Return the [X, Y] coordinate for the center point of the cell that contains the specified text.  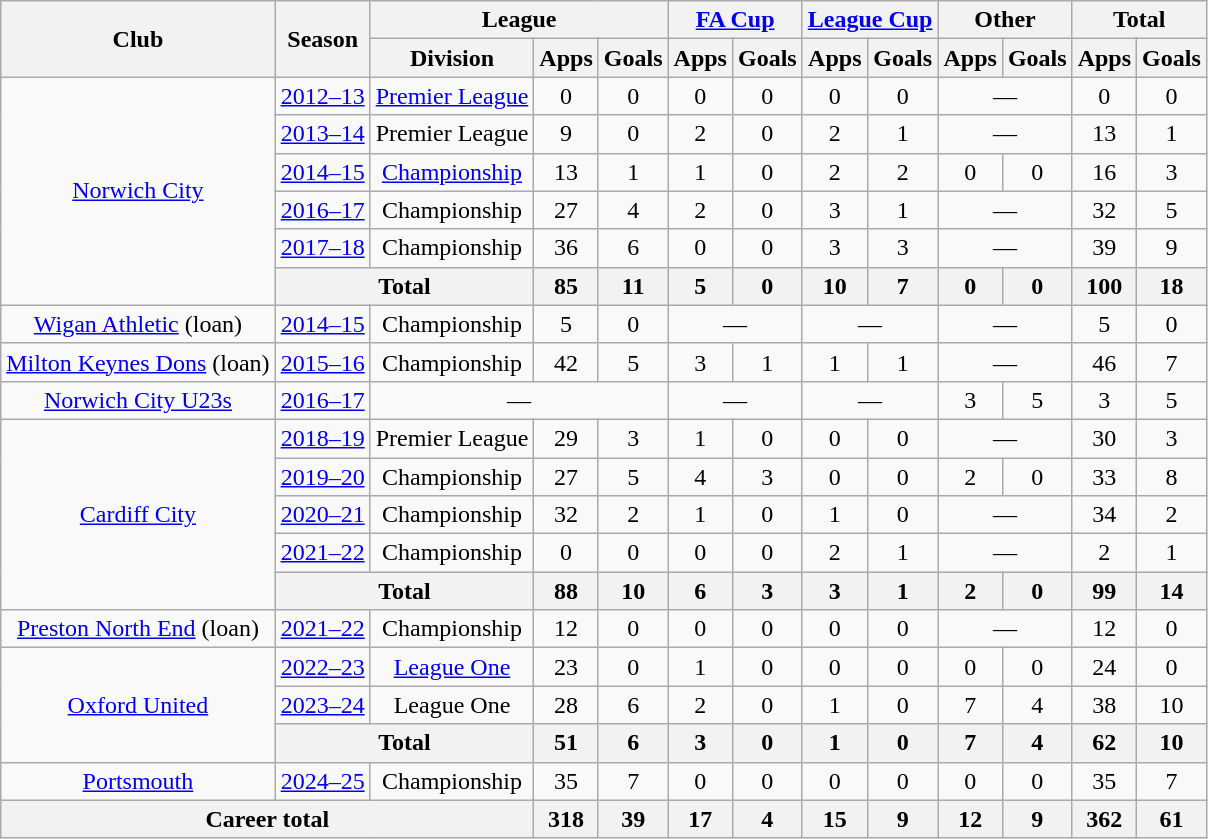
Oxford United [138, 705]
28 [566, 705]
Portsmouth [138, 781]
2020–21 [322, 515]
33 [1104, 477]
62 [1104, 743]
2012–13 [322, 96]
Season [322, 39]
30 [1104, 438]
14 [1172, 591]
99 [1104, 591]
Division [452, 58]
38 [1104, 705]
League [519, 20]
42 [566, 362]
2022–23 [322, 667]
34 [1104, 515]
29 [566, 438]
Preston North End (loan) [138, 629]
2015–16 [322, 362]
2017–18 [322, 248]
17 [700, 819]
100 [1104, 286]
2023–24 [322, 705]
Other [1005, 20]
46 [1104, 362]
2019–20 [322, 477]
Wigan Athletic (loan) [138, 324]
318 [566, 819]
15 [834, 819]
Norwich City U23s [138, 400]
362 [1104, 819]
Norwich City [138, 191]
8 [1172, 477]
88 [566, 591]
FA Cup [735, 20]
2024–25 [322, 781]
Cardiff City [138, 514]
Milton Keynes Dons (loan) [138, 362]
16 [1104, 172]
18 [1172, 286]
51 [566, 743]
23 [566, 667]
Club [138, 39]
85 [566, 286]
24 [1104, 667]
11 [633, 286]
Career total [268, 819]
36 [566, 248]
61 [1172, 819]
2018–19 [322, 438]
League Cup [870, 20]
2013–14 [322, 134]
